Return [X, Y] of the center of cell containing provided text 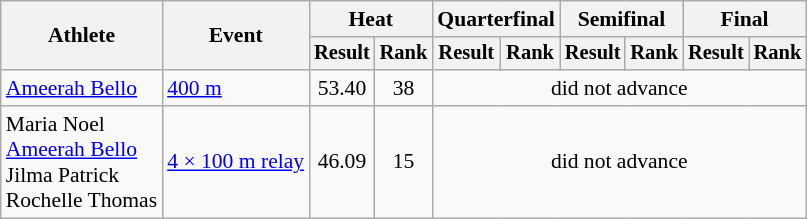
Semifinal [622, 19]
53.40 [342, 88]
Final [744, 19]
Maria NoelAmeerah BelloJilma PatrickRochelle Thomas [82, 162]
15 [404, 162]
38 [404, 88]
Heat [370, 19]
4 × 100 m relay [236, 162]
Athlete [82, 36]
Ameerah Bello [82, 88]
46.09 [342, 162]
Quarterfinal [496, 19]
Event [236, 36]
400 m [236, 88]
